Provide the (X, Y) coordinate of the cell's center where the given text is located.  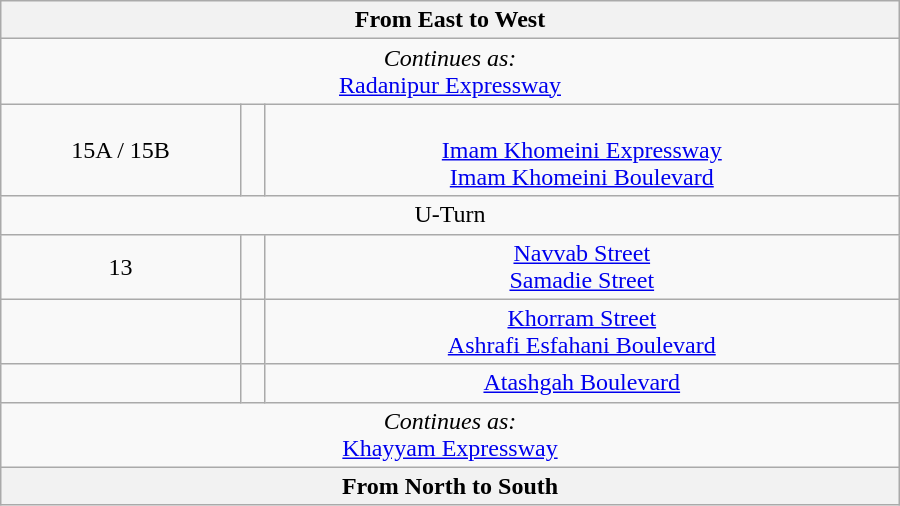
From North to South (450, 486)
Navvab Street Samadie Street (582, 266)
15A / 15B (120, 150)
Continues as: Khayyam Expressway (450, 434)
13 (120, 266)
Continues as: Radanipur Expressway (450, 72)
Imam Khomeini Expressway Imam Khomeini Boulevard (582, 150)
U-Turn (450, 215)
Khorram Street Ashrafi Esfahani Boulevard (582, 332)
From East to West (450, 20)
Atashgah Boulevard (582, 383)
